Output the [X, Y] coordinate of the center of the cell containing the given text.  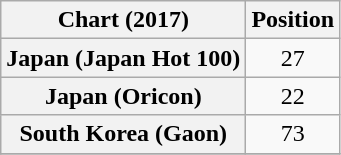
22 [293, 96]
27 [293, 58]
Position [293, 20]
73 [293, 134]
South Korea (Gaon) [124, 134]
Chart (2017) [124, 20]
Japan (Oricon) [124, 96]
Japan (Japan Hot 100) [124, 58]
